Find where the given text appears and provide that cell's center as (x, y) coordinate. 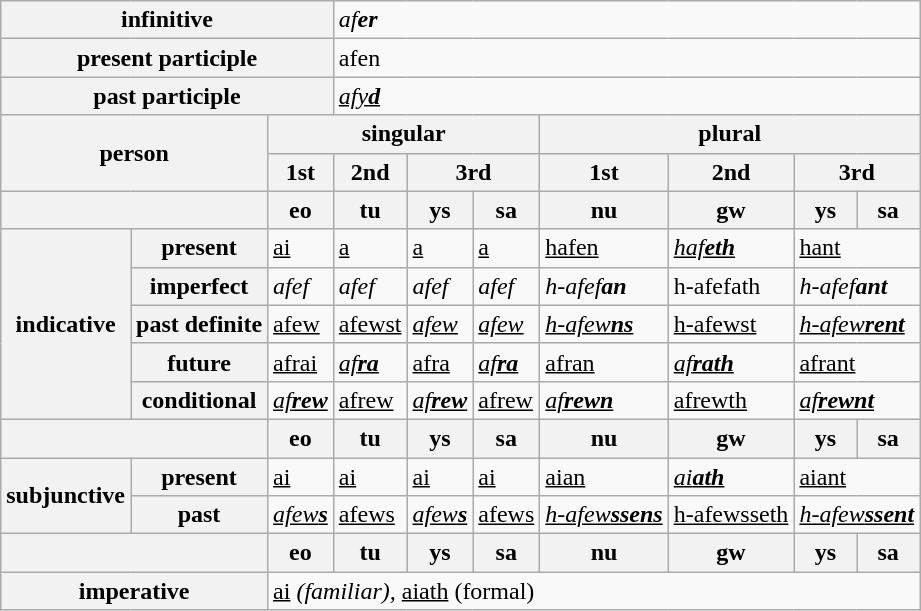
hant (857, 248)
afrath (731, 362)
conditional (198, 400)
future (198, 362)
hafeth (731, 248)
aian (604, 477)
h-afewssens (604, 515)
afrewn (604, 400)
plural (730, 134)
hafen (604, 248)
imperfect (198, 286)
person (134, 153)
afrai (301, 362)
afyd (626, 96)
afrewth (731, 400)
aiath (731, 477)
afran (604, 362)
imperative (134, 591)
afewst (370, 324)
subjunctive (66, 496)
past definite (198, 324)
afrant (857, 362)
h-afefan (604, 286)
h-afewsseth (731, 515)
afen (626, 58)
h-afewst (731, 324)
ai (familiar), aiath (formal) (594, 591)
afer (626, 20)
infinitive (168, 20)
past (198, 515)
h-afewrent (857, 324)
h-afewns (604, 324)
h-afewssent (857, 515)
h-afefath (731, 286)
afrewnt (857, 400)
indicative (66, 324)
aiant (857, 477)
past participle (168, 96)
h-afefant (857, 286)
present participle (168, 58)
singular (404, 134)
